From the cell containing the given text, extract its center point as [x, y] coordinate. 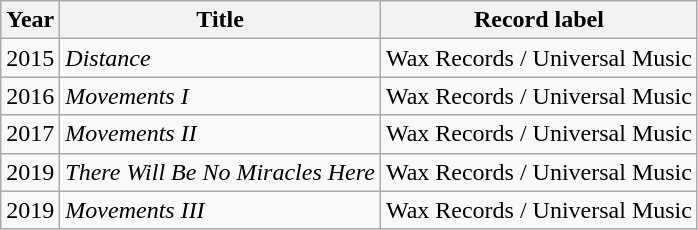
Movements III [220, 210]
Movements II [220, 134]
2015 [30, 58]
Distance [220, 58]
Movements I [220, 96]
Record label [538, 20]
Year [30, 20]
2016 [30, 96]
There Will Be No Miracles Here [220, 172]
Title [220, 20]
2017 [30, 134]
